Identify which cell holds the provided text, then report its (X, Y) central coordinate. 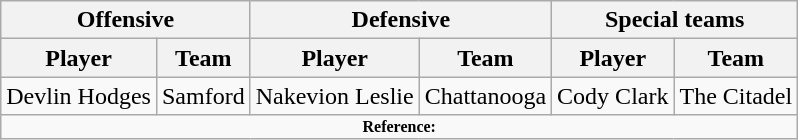
The Citadel (736, 96)
Offensive (126, 20)
Chattanooga (485, 96)
Cody Clark (613, 96)
Devlin Hodges (79, 96)
Samford (203, 96)
Defensive (400, 20)
Reference: (400, 127)
Special teams (675, 20)
Nakevion Leslie (334, 96)
